Return the (X, Y) coordinate for the center point of the cell that contains the specified text.  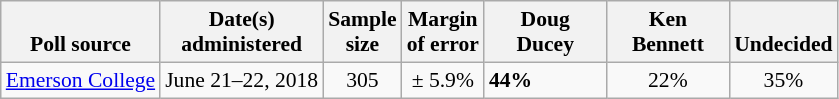
22% (668, 80)
Marginof error (443, 32)
44% (546, 80)
± 5.9% (443, 80)
DougDucey (546, 32)
Samplesize (362, 32)
Emerson College (80, 80)
305 (362, 80)
35% (783, 80)
June 21–22, 2018 (242, 80)
Poll source (80, 32)
Undecided (783, 32)
Date(s)administered (242, 32)
KenBennett (668, 32)
